Capture the cell that displays the provided text and extract its (X, Y) central coordinate. 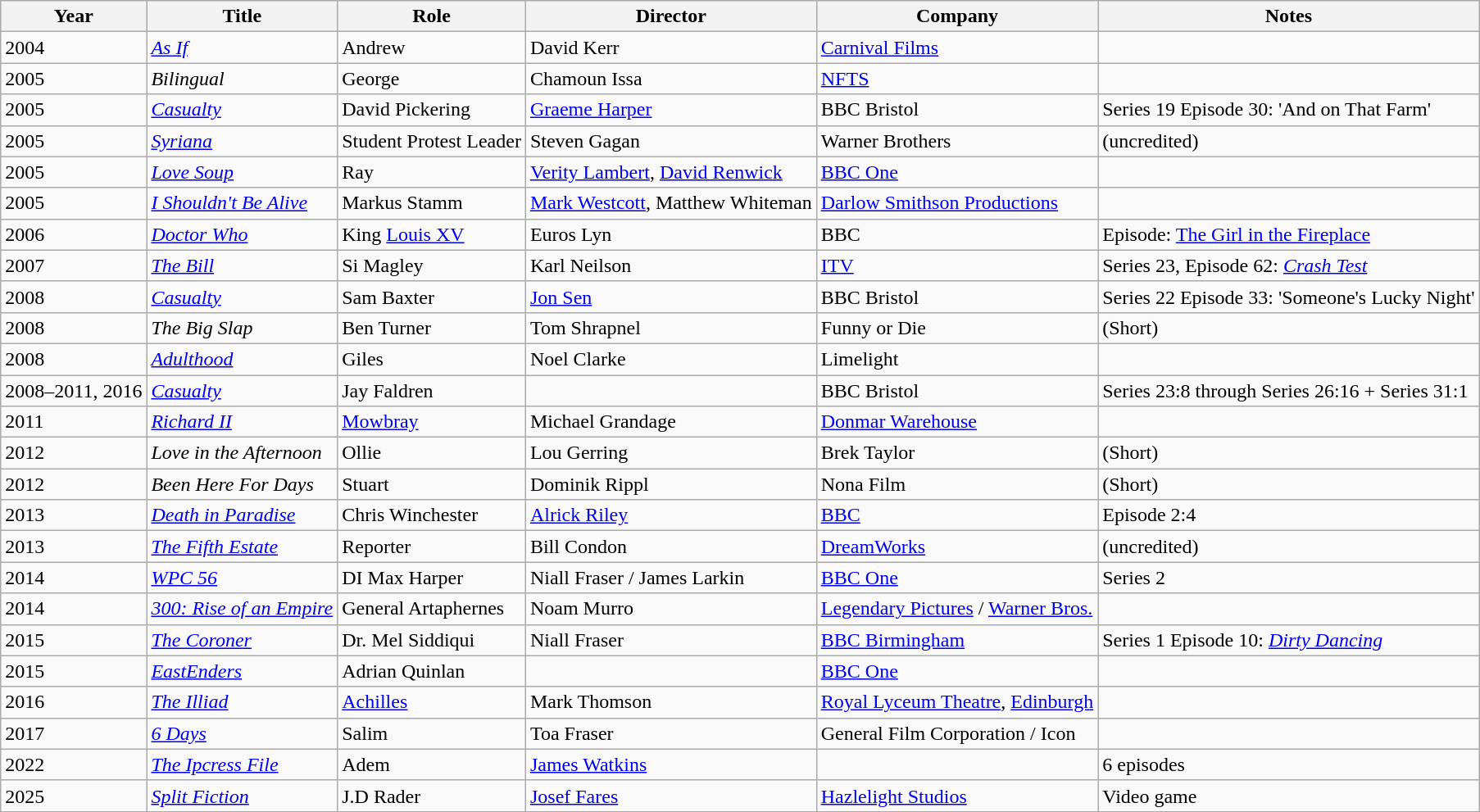
Bill Condon (670, 547)
Donmar Warehouse (957, 422)
Josef Fares (670, 796)
Niall Fraser (670, 640)
Dr. Mel Siddiqui (432, 640)
6 episodes (1288, 764)
The Bill (243, 265)
Toa Fraser (670, 733)
Reporter (432, 547)
ITV (957, 265)
Doctor Who (243, 234)
2008–2011, 2016 (74, 391)
The Fifth Estate (243, 547)
DI Max Harper (432, 578)
2016 (74, 702)
NFTS (957, 79)
Company (957, 16)
Series 23, Episode 62: Crash Test (1288, 265)
James Watkins (670, 764)
2025 (74, 796)
Warner Brothers (957, 141)
Markus Stamm (432, 203)
The Big Slap (243, 328)
Andrew (432, 48)
J.D Rader (432, 796)
Limelight (957, 359)
Chamoun Issa (670, 79)
Jay Faldren (432, 391)
Mowbray (432, 422)
Achilles (432, 702)
2006 (74, 234)
2004 (74, 48)
Series 1 Episode 10: Dirty Dancing (1288, 640)
2007 (74, 265)
Student Protest Leader (432, 141)
2017 (74, 733)
Sam Baxter (432, 297)
Niall Fraser / James Larkin (670, 578)
Ollie (432, 453)
Love in the Afternoon (243, 453)
EastEnders (243, 671)
Jon Sen (670, 297)
Mark Westcott, Matthew Whiteman (670, 203)
Notes (1288, 16)
Hazlelight Studios (957, 796)
Royal Lyceum Theatre, Edinburgh (957, 702)
DreamWorks (957, 547)
King Louis XV (432, 234)
2011 (74, 422)
As If (243, 48)
Chris Winchester (432, 515)
Series 19 Episode 30: 'And on That Farm' (1288, 110)
Split Fiction (243, 796)
BBC Birmingham (957, 640)
The Ipcress File (243, 764)
Been Here For Days (243, 484)
Bilingual (243, 79)
Adulthood (243, 359)
The Coroner (243, 640)
Steven Gagan (670, 141)
I Shouldn't Be Alive (243, 203)
Ray (432, 172)
David Pickering (432, 110)
The Illiad (243, 702)
Salim (432, 733)
2022 (74, 764)
Carnival Films (957, 48)
Lou Gerring (670, 453)
George (432, 79)
6 Days (243, 733)
Syriana (243, 141)
Euros Lyn (670, 234)
Series 22 Episode 33: 'Someone's Lucky Night' (1288, 297)
Stuart (432, 484)
Michael Grandage (670, 422)
Legendary Pictures / Warner Bros. (957, 609)
Adrian Quinlan (432, 671)
Video game (1288, 796)
Brek Taylor (957, 453)
Richard II (243, 422)
Love Soup (243, 172)
Episode 2:4 (1288, 515)
Verity Lambert, David Renwick (670, 172)
Death in Paradise (243, 515)
Episode: The Girl in the Fireplace (1288, 234)
Funny or Die (957, 328)
Noam Murro (670, 609)
Giles (432, 359)
David Kerr (670, 48)
Role (432, 16)
Title (243, 16)
Si Magley (432, 265)
General Film Corporation / Icon (957, 733)
Alrick Riley (670, 515)
Ben Turner (432, 328)
Adem (432, 764)
Karl Neilson (670, 265)
Nona Film (957, 484)
Series 2 (1288, 578)
Year (74, 16)
Graeme Harper (670, 110)
Mark Thomson (670, 702)
Series 23:8 through Series 26:16 + Series 31:1 (1288, 391)
Noel Clarke (670, 359)
Dominik Rippl (670, 484)
WPC 56 (243, 578)
300: Rise of an Empire (243, 609)
General Artaphernes (432, 609)
Tom Shrapnel (670, 328)
Darlow Smithson Productions (957, 203)
Director (670, 16)
